Locate the cell with the specified text and output its [X, Y] center coordinate. 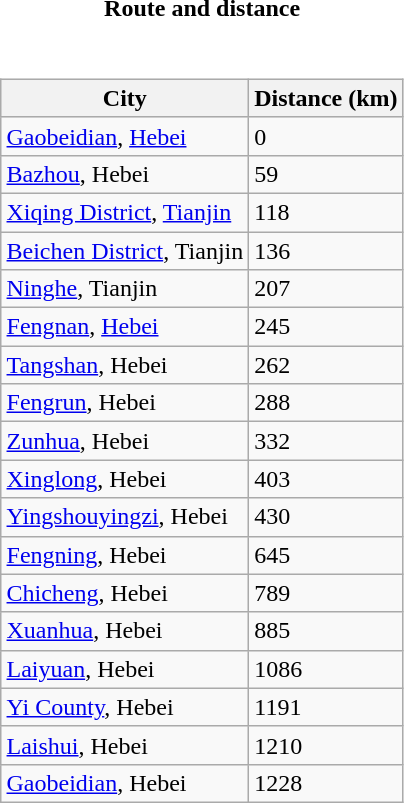
136 [326, 251]
1210 [326, 745]
245 [326, 327]
Yingshouyingzi, Hebei [125, 517]
Beichen District, Tianjin [125, 251]
Distance (km) [326, 98]
1228 [326, 783]
332 [326, 441]
645 [326, 555]
885 [326, 631]
Yi County, Hebei [125, 707]
789 [326, 593]
0 [326, 136]
Fengning, Hebei [125, 555]
Fengrun, Hebei [125, 403]
Xuanhua, Hebei [125, 631]
1086 [326, 669]
59 [326, 174]
Xinglong, Hebei [125, 479]
Bazhou, Hebei [125, 174]
Zunhua, Hebei [125, 441]
118 [326, 212]
430 [326, 517]
262 [326, 365]
207 [326, 289]
Fengnan, Hebei [125, 327]
Laiyuan, Hebei [125, 669]
Laishui, Hebei [125, 745]
Xiqing District, Tianjin [125, 212]
Tangshan, Hebei [125, 365]
403 [326, 479]
1191 [326, 707]
288 [326, 403]
City [125, 98]
Ninghe, Tianjin [125, 289]
Chicheng, Hebei [125, 593]
